Search for the cell housing the specified text and yield its [X, Y] center coordinate. 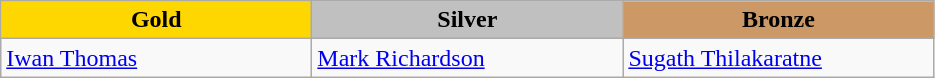
Sugath Thilakaratne [778, 58]
Gold [156, 20]
Iwan Thomas [156, 58]
Bronze [778, 20]
Silver [468, 20]
Mark Richardson [468, 58]
